Locate the cell with the specified text and output its [X, Y] center coordinate. 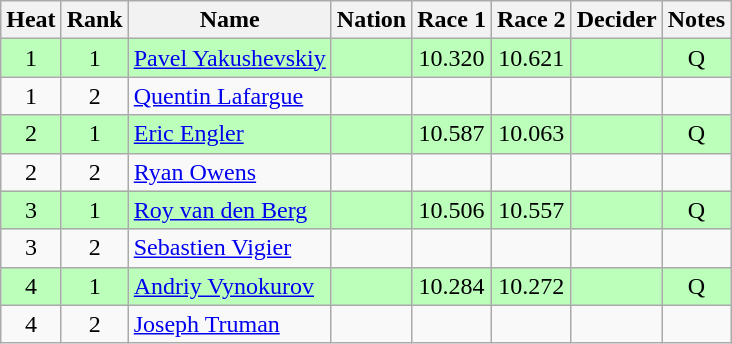
10.284 [452, 286]
Rank [94, 20]
10.621 [531, 58]
Ryan Owens [230, 172]
Notes [696, 20]
Andriy Vynokurov [230, 286]
Decider [616, 20]
Joseph Truman [230, 324]
10.272 [531, 286]
10.587 [452, 134]
Name [230, 20]
Eric Engler [230, 134]
Quentin Lafargue [230, 96]
10.063 [531, 134]
Roy van den Berg [230, 210]
10.320 [452, 58]
Nation [371, 20]
10.557 [531, 210]
Pavel Yakushevskiy [230, 58]
Race 1 [452, 20]
Race 2 [531, 20]
Heat [31, 20]
Sebastien Vigier [230, 248]
10.506 [452, 210]
